Output the (x, y) coordinate of the center of the cell containing the given text.  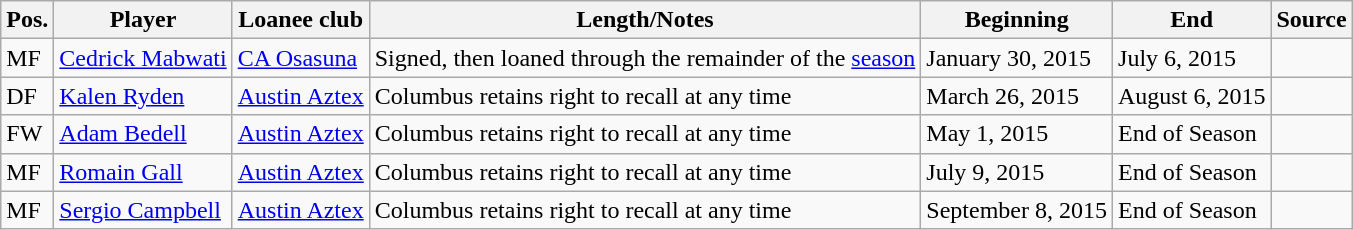
May 1, 2015 (1017, 134)
July 9, 2015 (1017, 172)
Adam Bedell (143, 134)
January 30, 2015 (1017, 58)
Kalen Ryden (143, 96)
Player (143, 20)
End (1192, 20)
August 6, 2015 (1192, 96)
FW (28, 134)
Cedrick Mabwati (143, 58)
Length/Notes (645, 20)
Pos. (28, 20)
Signed, then loaned through the remainder of the season (645, 58)
Romain Gall (143, 172)
Source (1312, 20)
Loanee club (300, 20)
Sergio Campbell (143, 210)
DF (28, 96)
March 26, 2015 (1017, 96)
September 8, 2015 (1017, 210)
CA Osasuna (300, 58)
Beginning (1017, 20)
July 6, 2015 (1192, 58)
